Capture the cell that displays the provided text and extract its (X, Y) central coordinate. 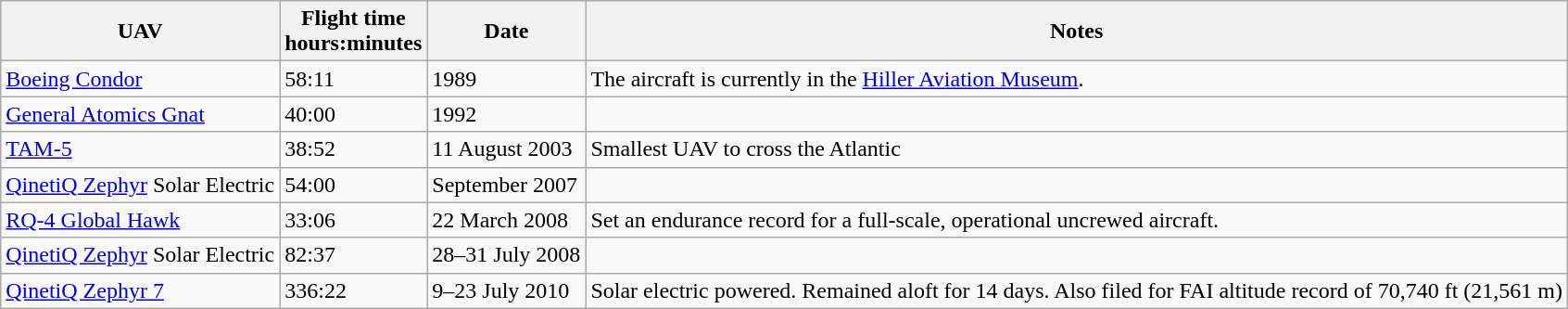
Notes (1077, 32)
38:52 (354, 149)
1989 (506, 79)
Smallest UAV to cross the Atlantic (1077, 149)
28–31 July 2008 (506, 255)
22 March 2008 (506, 220)
40:00 (354, 114)
September 2007 (506, 185)
The aircraft is currently in the Hiller Aviation Museum. (1077, 79)
Boeing Condor (141, 79)
336:22 (354, 290)
QinetiQ Zephyr 7 (141, 290)
33:06 (354, 220)
54:00 (354, 185)
82:37 (354, 255)
1992 (506, 114)
Solar electric powered. Remained aloft for 14 days. Also filed for FAI altitude record of 70,740 ft (21,561 m) (1077, 290)
Date (506, 32)
11 August 2003 (506, 149)
RQ-4 Global Hawk (141, 220)
9–23 July 2010 (506, 290)
58:11 (354, 79)
Flight timehours:minutes (354, 32)
Set an endurance record for a full-scale, operational uncrewed aircraft. (1077, 220)
TAM-5 (141, 149)
General Atomics Gnat (141, 114)
UAV (141, 32)
